Identify which cell holds the provided text, then report its [X, Y] central coordinate. 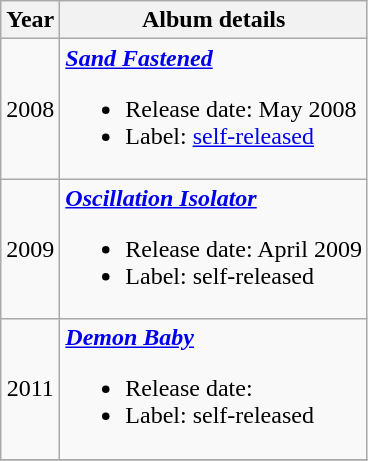
Demon BabyRelease date:Label: self-released [214, 389]
2008 [30, 109]
2009 [30, 249]
2011 [30, 389]
Sand FastenedRelease date: May 2008Label: self-released [214, 109]
Year [30, 20]
Oscillation IsolatorRelease date: April 2009Label: self-released [214, 249]
Album details [214, 20]
